Return (X, Y) of the center of cell containing provided text 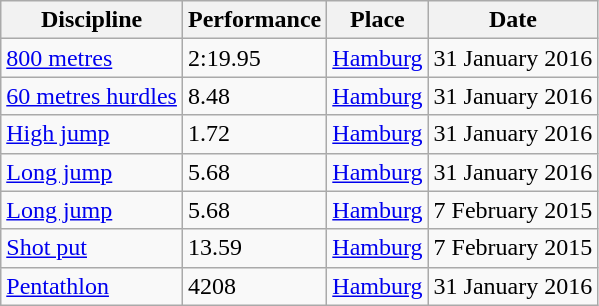
60 metres hurdles (92, 96)
Performance (254, 20)
13.59 (254, 248)
Discipline (92, 20)
800 metres (92, 58)
4208 (254, 286)
Place (378, 20)
Date (513, 20)
2:19.95 (254, 58)
Pentathlon (92, 286)
Shot put (92, 248)
1.72 (254, 134)
8.48 (254, 96)
High jump (92, 134)
